Output the (x, y) coordinate of the center of the cell containing the given text.  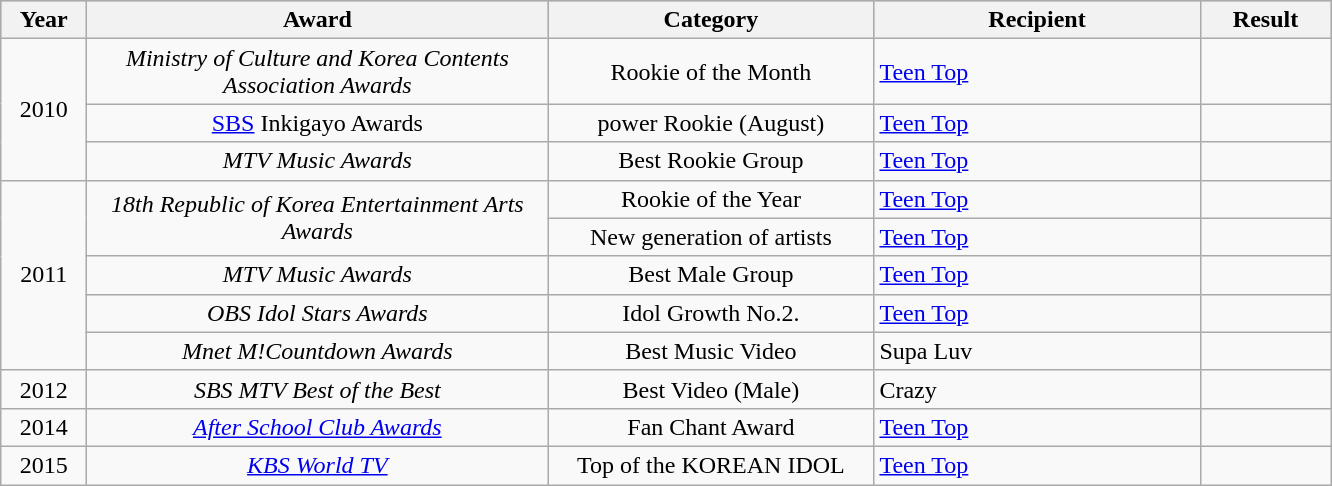
Best Male Group (711, 275)
OBS Idol Stars Awards (318, 313)
power Rookie (August) (711, 123)
2012 (44, 389)
2010 (44, 110)
Result (1266, 20)
Fan Chant Award (711, 427)
Rookie of the Month (711, 72)
Top of the KOREAN IDOL (711, 465)
2014 (44, 427)
Crazy (1037, 389)
Idol Growth No.2. (711, 313)
Recipient (1037, 20)
Best Music Video (711, 351)
Best Rookie Group (711, 161)
Best Video (Male) (711, 389)
2011 (44, 275)
Year (44, 20)
Category (711, 20)
SBS MTV Best of the Best (318, 389)
2015 (44, 465)
Rookie of the Year (711, 199)
Supa Luv (1037, 351)
KBS World TV (318, 465)
18th Republic of Korea Entertainment Arts Awards (318, 218)
New generation of artists (711, 237)
Award (318, 20)
SBS Inkigayo Awards (318, 123)
Mnet M!Countdown Awards (318, 351)
Ministry of Culture and Korea Contents Association Awards (318, 72)
After School Club Awards (318, 427)
